Scan for the cell matching the given text and deliver its [X, Y] coordinate at center. 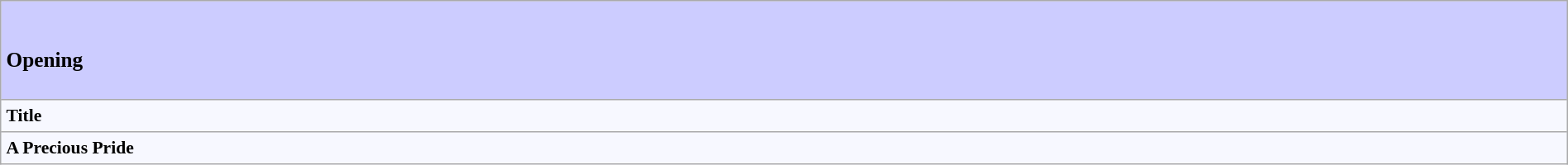
A Precious Pride [784, 148]
Title [784, 115]
Opening [784, 50]
